Provide the [X, Y] coordinate of the cell's center where the given text is located.  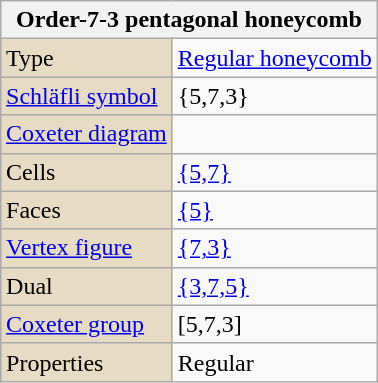
Dual [87, 286]
Cells [87, 172]
Coxeter group [87, 324]
Coxeter diagram [87, 134]
{5} [274, 210]
Faces [87, 210]
{5,7} [274, 172]
Regular [274, 362]
Schläfli symbol [87, 96]
Order-7-3 pentagonal honeycomb [190, 20]
[5,7,3] [274, 324]
Vertex figure [87, 248]
{7,3} [274, 248]
{3,7,5} [274, 286]
Type [87, 58]
{5,7,3} [274, 96]
Properties [87, 362]
Regular honeycomb [274, 58]
